Provide the [x, y] coordinate of the cell's center where the given text is located.  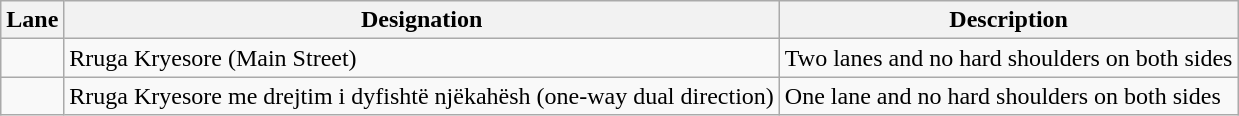
Rruga Kryesore me drejtim i dyfishtë njëkahësh (one-way dual direction) [422, 96]
Lane [32, 20]
Designation [422, 20]
Rruga Kryesore (Main Street) [422, 58]
Description [1008, 20]
Two lanes and no hard shoulders on both sides [1008, 58]
One lane and no hard shoulders on both sides [1008, 96]
